Search for the cell housing the specified text and yield its [x, y] center coordinate. 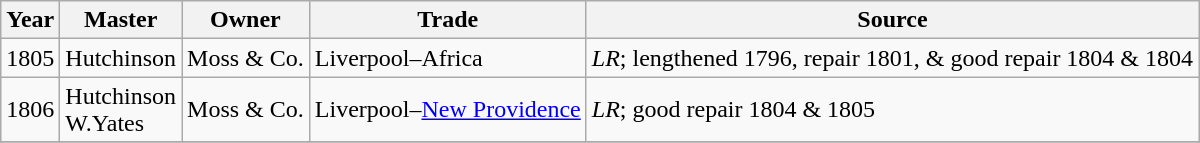
Trade [448, 20]
HutchinsonW.Yates [121, 110]
Liverpool–Africa [448, 58]
Owner [246, 20]
1806 [30, 110]
Source [892, 20]
Master [121, 20]
LR; good repair 1804 & 1805 [892, 110]
Hutchinson [121, 58]
1805 [30, 58]
LR; lengthened 1796, repair 1801, & good repair 1804 & 1804 [892, 58]
Year [30, 20]
Liverpool–New Providence [448, 110]
